Find where the given text appears and provide that cell's center as (x, y) coordinate. 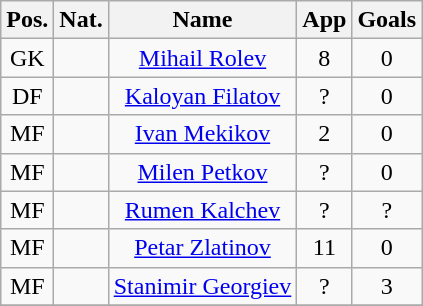
Petar Zlatinov (202, 248)
Rumen Kalchev (202, 210)
Nat. (81, 20)
3 (387, 286)
Ivan Mekikov (202, 134)
App (324, 20)
Mihail Rolev (202, 58)
8 (324, 58)
11 (324, 248)
Name (202, 20)
Kaloyan Filatov (202, 96)
Goals (387, 20)
2 (324, 134)
DF (28, 96)
Milen Petkov (202, 172)
Stanimir Georgiev (202, 286)
Pos. (28, 20)
GK (28, 58)
